Scan for the cell matching the given text and deliver its (x, y) coordinate at center. 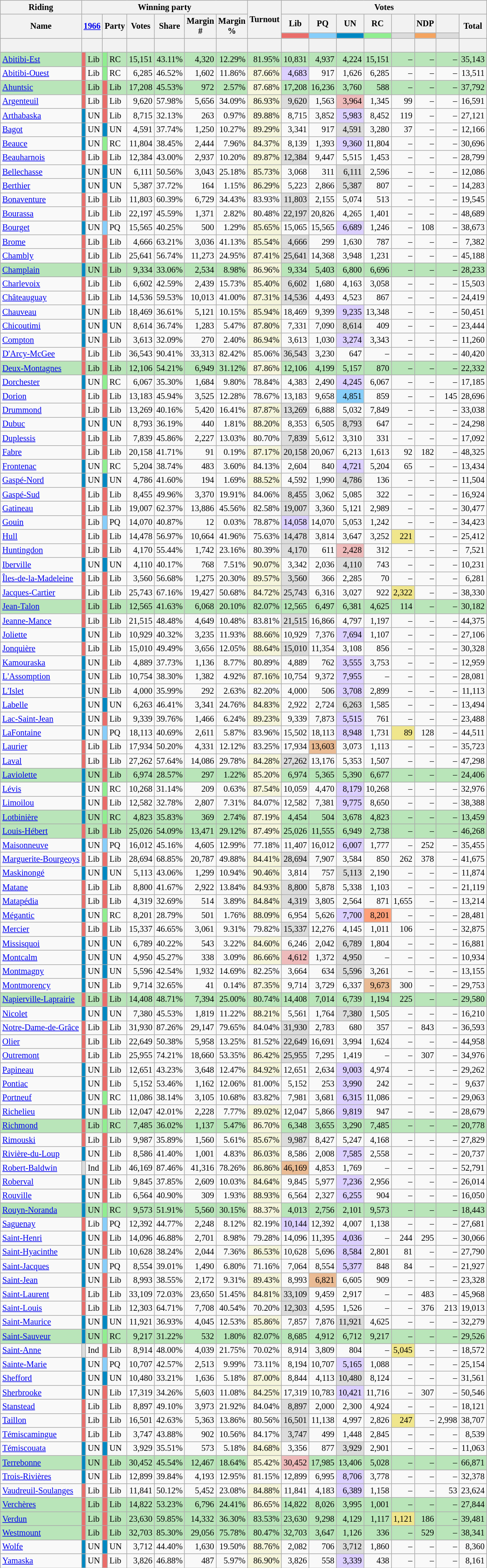
5,032 (350, 410)
7,907 (323, 859)
Sainte-Marie (41, 1364)
32,976 (473, 789)
2.82% (232, 214)
Portneuf (41, 1098)
6,888 (323, 410)
7,381 (323, 803)
11.86% (232, 73)
41.13% (232, 242)
10.03% (232, 1182)
84.64% (265, 1182)
88.21% (265, 1014)
37.74% (169, 130)
Missisquoi (41, 943)
2.40% (232, 340)
252 (425, 845)
6,995 (323, 1477)
20.30% (232, 579)
Charlevoix (41, 284)
85.40% (265, 284)
Maskinongé (41, 873)
3,778 (378, 1477)
7,981 (295, 1098)
78.87% (265, 522)
L'Islet (41, 691)
83.96% (265, 733)
Témiscamingue (41, 1435)
22,332 (473, 368)
366 (323, 579)
506 (323, 691)
23,328 (473, 1280)
12.99% (232, 845)
25,154 (473, 1364)
1,560 (200, 1140)
14,086 (200, 761)
43.23% (169, 1070)
13,214 (473, 901)
Montcalm (41, 957)
89.57% (265, 579)
1,466 (200, 719)
6,689 (350, 228)
85.30% (169, 1533)
6.80% (232, 1266)
Laurier (41, 747)
84.92% (265, 1070)
12.95% (232, 1477)
1,371 (200, 214)
5,223 (295, 186)
23,444 (473, 326)
80.48% (265, 214)
66,871 (473, 1463)
2,845 (378, 1435)
90.46% (265, 873)
56.68% (169, 579)
84.88% (265, 1490)
Vaudreuil-Soulanges (41, 1490)
48.00% (169, 1350)
15,503 (473, 284)
2,956 (378, 1182)
32.78% (169, 803)
2,285 (350, 579)
Notre-Dame-de-Grâce (41, 1028)
32.65% (169, 986)
1,401 (378, 214)
49.88% (232, 859)
43.88% (169, 1435)
35,143 (473, 59)
Wolfe (41, 1547)
18,443 (473, 1210)
87.31% (265, 298)
1.15% (232, 186)
Bourget (41, 228)
20,787 (200, 859)
Marguerite-Bourgeoys (41, 859)
1,197 (378, 621)
3,708 (350, 691)
Dorion (41, 396)
10,934 (473, 957)
49.49% (169, 649)
2,428 (350, 550)
50.38% (169, 1041)
Matane (41, 887)
5,696 (323, 1252)
1,624 (378, 1041)
3,584 (350, 859)
4,924 (378, 1406)
6,696 (378, 270)
2,036 (323, 564)
80.39% (265, 550)
Arthabaska (41, 115)
81.95% (265, 59)
145 (448, 396)
20,778 (473, 1126)
263 (200, 115)
86.70% (265, 1126)
84.07% (265, 803)
295 (425, 1238)
376 (425, 1308)
634 (323, 971)
42.01% (169, 1112)
38.45% (169, 143)
3,252 (378, 537)
3,027 (350, 592)
14,368 (323, 256)
Dubuc (41, 424)
1,636 (200, 1378)
2,724 (323, 705)
114 (403, 607)
30.15% (232, 1210)
5,074 (350, 200)
2,564 (350, 901)
2,611 (200, 733)
Laval (41, 761)
1,162 (200, 1084)
3.09% (232, 957)
4,683 (295, 73)
19,427 (200, 592)
7,694 (350, 635)
29.12% (232, 831)
588 (378, 88)
11,354 (323, 649)
1,490 (200, 1266)
6,337 (350, 986)
7.77% (232, 1112)
88.76% (265, 1547)
1,030 (323, 340)
86.94% (265, 340)
Mégantic (41, 915)
10,231 (473, 564)
6,316 (323, 592)
6,497 (323, 607)
1,764 (323, 1014)
36.02% (169, 1126)
83.93% (265, 200)
292 (200, 691)
6,348 (295, 1126)
1.93% (232, 1196)
41.00% (232, 298)
3,995 (350, 1505)
1,372 (323, 957)
13,155 (473, 971)
1,585 (378, 705)
850 (378, 859)
Labelle (41, 705)
89 (403, 733)
89.29% (265, 130)
0.63% (232, 789)
Duplessis (41, 438)
44.77% (169, 1224)
36.30% (232, 1519)
5,085 (350, 494)
2,609 (200, 1182)
500 (200, 228)
3.60% (232, 466)
5,365 (323, 775)
5,390 (350, 775)
33,038 (473, 410)
501 (200, 915)
55.44% (169, 550)
79.82% (265, 929)
1,138 (378, 1224)
Shefford (41, 1378)
D'Arcy-McGee (41, 354)
11,874 (473, 873)
1,860 (378, 1547)
Nicolet (41, 1014)
53.46% (169, 1084)
16,691 (323, 1041)
5,958 (200, 1041)
1,655 (403, 901)
2,756 (323, 1210)
2,008 (323, 1154)
8,706 (350, 1477)
2,042 (323, 943)
84.93% (265, 887)
24.41% (232, 1505)
19,545 (473, 200)
2,044 (200, 1252)
6,389 (350, 1490)
80.56% (265, 1420)
11,063 (473, 1448)
84.28% (265, 761)
4,454 (295, 817)
9,235 (350, 312)
85.65% (265, 228)
3,525 (200, 396)
56.74% (169, 256)
6,954 (295, 915)
8,179 (350, 789)
87.46% (169, 1168)
8,452 (378, 115)
90.41% (169, 354)
23,624 (473, 1490)
89.87% (265, 158)
87.35% (265, 986)
Chambly (41, 256)
322 (378, 494)
Richmond (41, 1126)
6,677 (378, 775)
38.30% (169, 677)
81.00% (265, 1084)
45.59% (169, 214)
31.14% (169, 789)
35.99% (169, 691)
13,886 (200, 508)
2,534 (200, 270)
41.96% (232, 537)
16,924 (473, 494)
6,007 (350, 845)
37,792 (473, 88)
5,045 (403, 1350)
20.10% (232, 607)
38,388 (473, 803)
680 (350, 1028)
504 (323, 817)
29,753 (473, 986)
53.35% (232, 1056)
1,393 (323, 143)
2,604 (295, 466)
70.02% (265, 1350)
Joliette (41, 635)
3,343 (378, 340)
Rimouski (41, 1140)
46.52% (169, 73)
0.19% (232, 452)
1,819 (200, 1014)
Yamaska (41, 1561)
65 (403, 466)
922 (378, 592)
5,866 (323, 1112)
1,680 (323, 284)
5,403 (323, 270)
5,247 (350, 1140)
3,760 (350, 88)
86.66% (265, 957)
3,280 (378, 130)
13,471 (200, 831)
12.29% (232, 59)
378 (425, 859)
1,231 (378, 256)
82.42% (232, 354)
Lévis (41, 789)
78.84% (265, 382)
5.61% (232, 1140)
84.84% (265, 901)
331 (378, 438)
39.76% (169, 719)
25.00% (232, 999)
6,315 (350, 1098)
32,378 (473, 1477)
859 (378, 396)
12,959 (473, 663)
11,716 (378, 1392)
Taillon (41, 1420)
78.67% (265, 396)
5,603 (200, 1392)
73.11% (265, 1364)
3,342 (295, 564)
972 (200, 88)
Verdun (41, 1519)
6,729 (200, 200)
7,585 (350, 1154)
743 (378, 564)
40.54% (232, 1308)
1,613 (378, 452)
7,873 (323, 719)
3,230 (323, 354)
35,723 (473, 747)
80.70% (265, 438)
2.57% (232, 88)
34.43% (232, 200)
5.87% (232, 733)
7,521 (473, 550)
5,626 (323, 915)
1,275 (200, 579)
7,382 (473, 242)
88.09% (265, 915)
611 (323, 550)
1,563 (323, 101)
Bonaventure (41, 200)
86.29% (265, 186)
45.94% (169, 396)
Saguenay (41, 1224)
8,584 (350, 1252)
11.93% (232, 635)
84.41% (265, 859)
11,504 (473, 480)
19,013 (473, 1308)
6,246 (295, 943)
558 (323, 1561)
23,650 (200, 1294)
12.05% (232, 649)
3,360 (323, 508)
51.45% (232, 1294)
5,612 (323, 438)
947 (378, 1112)
9,372 (323, 677)
82.20% (265, 691)
871 (378, 901)
Ahuntsic (41, 88)
40.16% (169, 410)
87.80% (265, 326)
88.64% (265, 649)
2,634 (323, 1070)
Matapédia (41, 901)
40.25% (169, 228)
Saint-Henri (41, 1238)
4,163 (350, 284)
Saint-Maurice (41, 1322)
3,948 (350, 256)
82.58% (265, 508)
2,444 (200, 143)
6,739 (350, 999)
10.68% (232, 1098)
Abitibi-Ouest (41, 73)
34,423 (473, 522)
7,236 (350, 1182)
1,684 (200, 382)
2,917 (350, 1294)
53.23% (169, 1505)
3,061 (200, 929)
Drummond (41, 410)
32.69% (169, 901)
44.40% (169, 1547)
81.52% (265, 1041)
11,273 (200, 256)
7,955 (350, 677)
1.69% (232, 480)
Bourassa (41, 214)
10.20% (232, 158)
45,188 (473, 256)
10.94% (232, 873)
4,145 (350, 929)
41.63% (169, 607)
77.18% (265, 845)
45,968 (473, 1294)
3,370 (200, 494)
34.09% (232, 101)
2,227 (200, 438)
4,036 (350, 1238)
40.69% (169, 733)
6,381 (350, 607)
8,844 (295, 1378)
38,330 (473, 592)
Deux-Montagnes (41, 368)
11.08% (232, 1392)
38,673 (473, 228)
3,729 (323, 986)
14.69% (232, 971)
28,799 (473, 158)
3,290 (350, 1126)
7,331 (295, 326)
88.52% (265, 480)
16,881 (473, 943)
87.54% (265, 789)
108 (425, 228)
10,421 (350, 1392)
40.90% (169, 1196)
44,375 (473, 621)
36.61% (169, 312)
2,101 (350, 1210)
440 (200, 424)
31.22% (169, 1336)
2,172 (200, 1280)
856 (378, 649)
Jean-Talon (41, 607)
877 (323, 1448)
7,708 (200, 1308)
4,997 (350, 1420)
13,459 (473, 817)
3,274 (350, 340)
33.21% (169, 1378)
9,819 (350, 1112)
43.11% (169, 59)
9,360 (350, 143)
39.01% (169, 1266)
5,977 (323, 1182)
194 (200, 480)
26,014 (473, 1182)
91 (200, 452)
30,477 (473, 508)
20,737 (473, 1154)
Saint-Hyacinthe (41, 1252)
29,580 (473, 999)
87.00% (265, 1378)
86.90% (265, 1561)
37.85% (169, 1182)
3,990 (350, 1084)
35.89% (169, 1140)
2,807 (200, 803)
Party (115, 26)
Jeanne-Mance (41, 621)
487 (200, 1561)
3,973 (200, 1406)
29,262 (473, 1070)
3.89% (232, 901)
Margin# (200, 26)
10,013 (200, 298)
1.81% (232, 424)
1.76% (232, 915)
35.83% (169, 817)
85.42% (265, 1463)
Name (41, 26)
2,327 (323, 1196)
706 (323, 1547)
28,081 (473, 677)
67.16% (169, 592)
39,481 (473, 1519)
225 (403, 999)
904 (378, 1196)
Abitibi-Est (41, 59)
37.73% (169, 663)
80.89% (265, 663)
85.73% (265, 172)
13,434 (473, 466)
Gatineau (41, 508)
Frontenac (41, 466)
48,325 (473, 452)
Saint-Sauveur (41, 1336)
8,026 (323, 1505)
38.14% (169, 1098)
86.65% (265, 1505)
1,250 (200, 130)
311 (323, 172)
3,356 (295, 1448)
Saint-Louis (41, 1308)
4,523 (350, 298)
12,276 (323, 929)
36.93% (169, 1322)
Pontiac (41, 1084)
2,300 (350, 1406)
53 (448, 1490)
787 (378, 242)
7,090 (323, 326)
2,937 (200, 158)
13,176 (323, 761)
57.98% (169, 101)
164 (200, 186)
48,689 (473, 214)
3,656 (200, 649)
2,826 (378, 1420)
35.30% (169, 382)
13.84% (232, 887)
12,467 (200, 1463)
5,878 (323, 887)
16,236 (323, 88)
4.92% (232, 677)
3,655 (323, 1126)
46.65% (169, 929)
6,068 (200, 607)
297 (200, 775)
11,138 (323, 1420)
9.99% (232, 1364)
16.41% (232, 410)
37 (403, 130)
0.97% (232, 115)
3,678 (350, 817)
54.21% (169, 368)
35.51% (169, 1448)
27,681 (473, 1224)
NDP (425, 23)
Lac-Saint-Jean (41, 719)
2,000 (323, 1406)
28,679 (473, 1112)
312 (378, 550)
6,255 (350, 1196)
L'Assomption (41, 677)
3,043 (200, 172)
Berthier (41, 186)
38.55% (169, 1280)
2,901 (378, 1448)
33,313 (200, 354)
247 (403, 1420)
8,360 (473, 1547)
2,513 (200, 1364)
89.88% (265, 115)
499 (323, 1435)
85.94% (265, 312)
50.68% (232, 592)
1,011 (378, 929)
1,505 (378, 1014)
32,279 (473, 1322)
7.31% (232, 803)
4,974 (378, 1070)
4,912 (323, 1336)
10.56% (232, 1435)
0.03% (232, 522)
LaFontaine (41, 733)
29,526 (473, 1336)
5,452 (200, 1490)
6.24% (232, 719)
5,656 (200, 101)
48.71% (169, 999)
89.23% (265, 719)
Gouin (41, 522)
4,224 (350, 59)
87.19% (265, 817)
56.97% (169, 537)
Huntingdon (41, 550)
38.74% (169, 466)
5,338 (350, 887)
4,245 (350, 382)
7.36% (232, 1252)
Winning party (164, 7)
5,560 (200, 1210)
1,742 (200, 550)
299 (323, 242)
13.03% (232, 438)
11,113 (473, 691)
3,555 (350, 663)
85.20% (265, 775)
36.74% (169, 326)
13,494 (473, 705)
4,007 (350, 1224)
5,165 (350, 1364)
85.86% (265, 1322)
44,511 (473, 733)
Montmagny (41, 971)
51.91% (169, 1210)
Brome (41, 242)
3,809 (323, 1350)
6,213 (350, 452)
89.43% (265, 1280)
2.63% (232, 691)
1,626 (350, 73)
89.02% (265, 1112)
1,932 (200, 971)
12 (200, 522)
1,602 (200, 73)
1,283 (200, 326)
4,605 (200, 845)
768 (200, 564)
1.29% (232, 228)
5,561 (295, 1014)
87.17% (265, 452)
1,382 (200, 677)
Gaspé-Sud (41, 494)
7.51% (232, 564)
Richelieu (41, 1112)
573 (200, 1448)
3,235 (200, 635)
5,363 (200, 1420)
8,124 (378, 1378)
31,561 (473, 1378)
1,453 (378, 158)
6,821 (323, 1280)
8.12% (232, 1224)
409 (378, 326)
4,265 (350, 214)
50,546 (473, 1392)
5,983 (350, 115)
17,985 (323, 1463)
83.25% (265, 747)
2,738 (378, 831)
12.06% (232, 1084)
Sherbrooke (41, 1392)
10,664 (200, 537)
88.93% (265, 1196)
15.73% (232, 284)
7,014 (323, 999)
5,377 (350, 1266)
10,059 (295, 789)
338 (200, 957)
6,281 (473, 579)
48.48% (169, 621)
32,875 (473, 929)
Turnout (265, 19)
45.16% (169, 845)
9.80% (232, 382)
30,328 (473, 649)
Mercier (41, 929)
27,829 (473, 1140)
87.87% (265, 410)
86.03% (265, 1154)
136 (378, 480)
10,831 (295, 59)
13,406 (350, 1463)
87.66% (265, 73)
840 (323, 466)
28.57% (169, 775)
2,783 (323, 1028)
32.13% (169, 115)
50.12% (169, 1490)
Gaspé-Nord (41, 480)
7,849 (378, 410)
29,063 (473, 1098)
4,470 (323, 789)
27,844 (473, 1505)
87.49% (265, 831)
848 (378, 1266)
13.86% (232, 1420)
532 (200, 1336)
70.20% (265, 1308)
7,064 (295, 1266)
1,107 (378, 635)
128 (425, 733)
18,572 (473, 1350)
45.56% (232, 508)
3,681 (323, 1098)
30,182 (473, 607)
79.65% (232, 1028)
Saint-Laurent (41, 1294)
909 (378, 1280)
4,183 (323, 1490)
88.37% (265, 1210)
9,775 (350, 803)
12,086 (473, 172)
4,851 (350, 396)
28,481 (473, 915)
186 (425, 1519)
1,103 (378, 887)
Chauveau (41, 312)
33.06% (169, 270)
1,194 (378, 999)
Montmorency (41, 986)
68.85% (169, 859)
3,753 (378, 663)
28,696 (473, 396)
Fabre (41, 452)
Jonquière (41, 649)
40.87% (169, 522)
41 (200, 986)
6,605 (350, 1280)
0.14% (232, 986)
Hull (41, 537)
336 (378, 1533)
25.18% (232, 172)
18.64% (232, 1463)
253 (323, 1084)
84.25% (265, 1392)
761 (378, 719)
Kamouraska (41, 663)
6,712 (350, 1336)
369 (200, 817)
42.54% (169, 971)
543 (200, 943)
3,339 (350, 1561)
9,658 (323, 396)
244 (403, 1238)
Stanstead (41, 1406)
9,459 (323, 1294)
Châteauguay (41, 298)
9,298 (323, 1519)
84.72% (265, 592)
Westmount (41, 1533)
4,199 (323, 368)
8,685 (295, 1336)
80.47% (265, 1533)
88.66% (265, 635)
29,147 (200, 1028)
2,155 (323, 200)
Saint-Jacques (41, 1266)
60.39% (169, 200)
1,777 (378, 845)
2,248 (200, 1224)
4,853 (323, 1168)
1,804 (378, 943)
Napierville-Laprairie (41, 999)
86.86% (265, 1168)
3,073 (350, 747)
31.12% (232, 368)
8,650 (378, 803)
1,990 (323, 480)
14,283 (473, 186)
12.28% (232, 396)
2,989 (378, 508)
84.13% (265, 466)
Îles-de-la-Madeleine (41, 579)
80.74% (265, 999)
3,852 (323, 115)
1,137 (200, 1126)
514 (200, 901)
50.56% (169, 172)
86.42% (265, 1056)
63.21% (169, 242)
2,801 (378, 1252)
79.28% (265, 1238)
3,648 (200, 1070)
213 (448, 1308)
17,092 (473, 438)
7,295 (323, 1056)
71.16% (265, 1266)
41.71% (169, 452)
34,976 (473, 1056)
16,591 (473, 101)
87.26% (169, 1028)
Louis-Hébert (41, 831)
41.67% (169, 887)
87.86% (265, 368)
25,412 (473, 537)
29,056 (200, 1533)
Roberval (41, 1182)
7,857 (295, 1322)
1,158 (378, 1490)
24,298 (473, 424)
11,260 (473, 340)
5,420 (200, 410)
262 (403, 859)
Chicoutimi (41, 326)
Rivière-du-Loup (41, 1154)
5.97% (232, 1561)
3,805 (323, 901)
50.20% (169, 747)
Trois-Rivières (41, 1477)
50,451 (473, 312)
1,769 (350, 1168)
119 (403, 115)
1966 (92, 26)
Jacques-Cartier (41, 592)
Beauce (41, 143)
12,166 (473, 130)
209 (200, 789)
84.06% (265, 494)
4,193 (200, 1477)
Limoilou (41, 803)
49.96% (169, 494)
4,649 (200, 621)
9,399 (323, 312)
74.21% (169, 1056)
20,067 (323, 452)
8,427 (323, 1140)
38,707 (473, 1420)
42.63% (169, 1420)
24.76% (232, 705)
84.17% (265, 1435)
4,168 (378, 1140)
4,612 (295, 957)
42.57% (169, 1364)
4,383 (295, 382)
8,161 (473, 1561)
4,320 (200, 59)
87.16% (265, 677)
1,113 (378, 747)
3.22% (232, 943)
221 (403, 537)
3,062 (323, 494)
4,592 (295, 480)
8.77% (232, 663)
40.22% (169, 943)
3,068 (295, 172)
4,129 (350, 1519)
72.03% (169, 1294)
84.81% (265, 1294)
2,596 (378, 172)
62.37% (169, 508)
10,783 (323, 1392)
75.63% (265, 537)
8,353 (295, 424)
757 (323, 873)
86.53% (265, 1252)
902 (200, 1435)
16,866 (323, 621)
39.84% (169, 1477)
86.93% (265, 101)
5,053 (350, 522)
46.41% (169, 705)
30,066 (473, 1238)
300 (403, 986)
1,731 (378, 733)
2,490 (323, 382)
4,113 (323, 1378)
3,964 (350, 101)
11,555 (323, 831)
Compton (41, 340)
34.26% (169, 1392)
1,299 (200, 873)
2,322 (403, 592)
309 (200, 1196)
8,194 (295, 1364)
270 (200, 340)
18,121 (473, 1406)
807 (378, 186)
20,826 (323, 214)
11,395 (323, 1238)
10.15% (232, 312)
24,419 (473, 298)
Papineau (41, 1070)
17,185 (473, 382)
5,157 (350, 368)
11.22% (232, 1014)
45.27% (169, 957)
12.47% (232, 1070)
2,701 (200, 1238)
15,502 (295, 733)
81 (403, 1252)
7,394 (200, 999)
83.81% (265, 621)
32.09% (169, 340)
41,675 (473, 859)
3,036 (200, 242)
513 (378, 200)
86.96% (265, 270)
54.09% (169, 831)
1,136 (200, 663)
5,353 (350, 761)
Rouyn-Noranda (41, 1210)
45.54% (169, 1463)
3,261 (378, 971)
14,332 (200, 1519)
83.82% (265, 1098)
3,664 (295, 971)
12.12% (232, 747)
Dorchester (41, 382)
3,105 (200, 1098)
2,998 (448, 1420)
3,310 (350, 438)
804 (350, 1350)
1.80% (232, 1336)
4.83% (232, 1154)
4,797 (350, 621)
70 (378, 579)
4,039 (200, 1350)
Verchères (41, 1505)
16,210 (473, 1014)
Outremont (41, 1056)
82.25% (265, 971)
23,488 (473, 719)
Total (473, 26)
90.07% (265, 564)
2,558 (378, 1154)
43.06% (169, 873)
3,994 (350, 1041)
1.22% (232, 775)
75.78% (232, 1533)
84 (403, 1266)
1,419 (350, 1056)
44,958 (473, 1041)
7,700 (350, 915)
36,593 (473, 1028)
88.20% (265, 424)
13.25% (232, 1041)
40,420 (473, 354)
9,673 (378, 986)
27,790 (473, 1252)
16,050 (473, 1196)
47,298 (473, 761)
81.15% (265, 1477)
Margin% (232, 26)
23.16% (232, 550)
85.67% (265, 1140)
Saint-Anne (41, 1350)
14,058 (295, 522)
27,121 (473, 115)
1,242 (378, 522)
18,660 (200, 1056)
2,899 (378, 691)
1,448 (350, 1435)
4,045 (200, 1322)
870 (378, 368)
57.64% (169, 761)
41,316 (200, 1168)
87.41% (265, 256)
92 (403, 452)
7,876 (323, 1322)
78.26% (232, 1168)
28.79% (169, 915)
41.60% (169, 480)
21.75% (232, 1350)
8,948 (350, 733)
4,721 (350, 466)
10.27% (232, 130)
2,190 (378, 873)
Iberville (41, 564)
13,603 (323, 747)
Saint-Jean (41, 1280)
4,013 (295, 1210)
762 (323, 663)
64.71% (169, 1308)
10,144 (295, 1224)
29.78% (232, 761)
Olier (41, 1041)
1,345 (378, 101)
Lotbinière (41, 817)
59.85% (169, 1519)
85.54% (265, 242)
24,406 (473, 775)
4,595 (323, 1308)
Maisonneuve (41, 845)
45.86% (169, 438)
1,246 (378, 228)
357 (378, 1028)
83.53% (265, 1519)
4,937 (323, 59)
3,058 (378, 284)
2,228 (200, 1112)
12.53% (232, 1322)
13,348 (378, 312)
19.50% (232, 1547)
46,268 (473, 831)
182 (425, 452)
Riding (41, 7)
Champlain (41, 270)
19.91% (232, 494)
84.68% (265, 1448)
13,511 (473, 73)
3,108 (350, 649)
84.83% (265, 705)
Beauharnois (41, 158)
99 (403, 101)
41.40% (169, 1154)
4,331 (200, 747)
1,117 (378, 1519)
9,003 (350, 1070)
87.68% (265, 88)
Bellechasse (41, 172)
36.19% (169, 424)
35,455 (473, 845)
49.10% (169, 1406)
52,791 (473, 1168)
6,796 (200, 1505)
9,637 (473, 1084)
1,507 (378, 761)
Bagot (41, 130)
Terrebonne (41, 1463)
7.96% (232, 143)
438 (378, 1561)
2,439 (200, 284)
10.48% (232, 621)
7,376 (323, 635)
1,088 (378, 1364)
9,447 (323, 158)
42.59% (169, 284)
43.00% (169, 158)
8,139 (295, 143)
15,065 (295, 228)
Témiscouata (41, 1448)
242 (378, 1084)
30,696 (473, 143)
28,233 (473, 270)
11,407 (295, 845)
40.32% (169, 635)
23.08% (232, 1490)
59.53% (169, 298)
82.19% (265, 1224)
84.60% (265, 943)
21.92% (232, 1406)
8,539 (473, 1435)
Robert-Baldwin (41, 1168)
Rouville (41, 1196)
843 (425, 1028)
85.06% (265, 354)
2.74% (232, 817)
Argenteuil (41, 101)
106 (403, 929)
38.24% (169, 1252)
5,028 (378, 1463)
Laviolette (41, 775)
21,119 (473, 887)
2,866 (323, 186)
867 (378, 298)
84.37% (265, 143)
529 (425, 1533)
37.72% (169, 186)
21,927 (473, 1266)
40.17% (169, 564)
27,106 (473, 635)
6,505 (323, 424)
38,341 (473, 1533)
1,126 (350, 1533)
2,082 (295, 1547)
6,800 (350, 270)
24.95% (232, 256)
1,121 (403, 1519)
1,526 (350, 1308)
Share (169, 26)
4,493 (323, 298)
